Output the (x, y) coordinate of the center of the cell containing the given text.  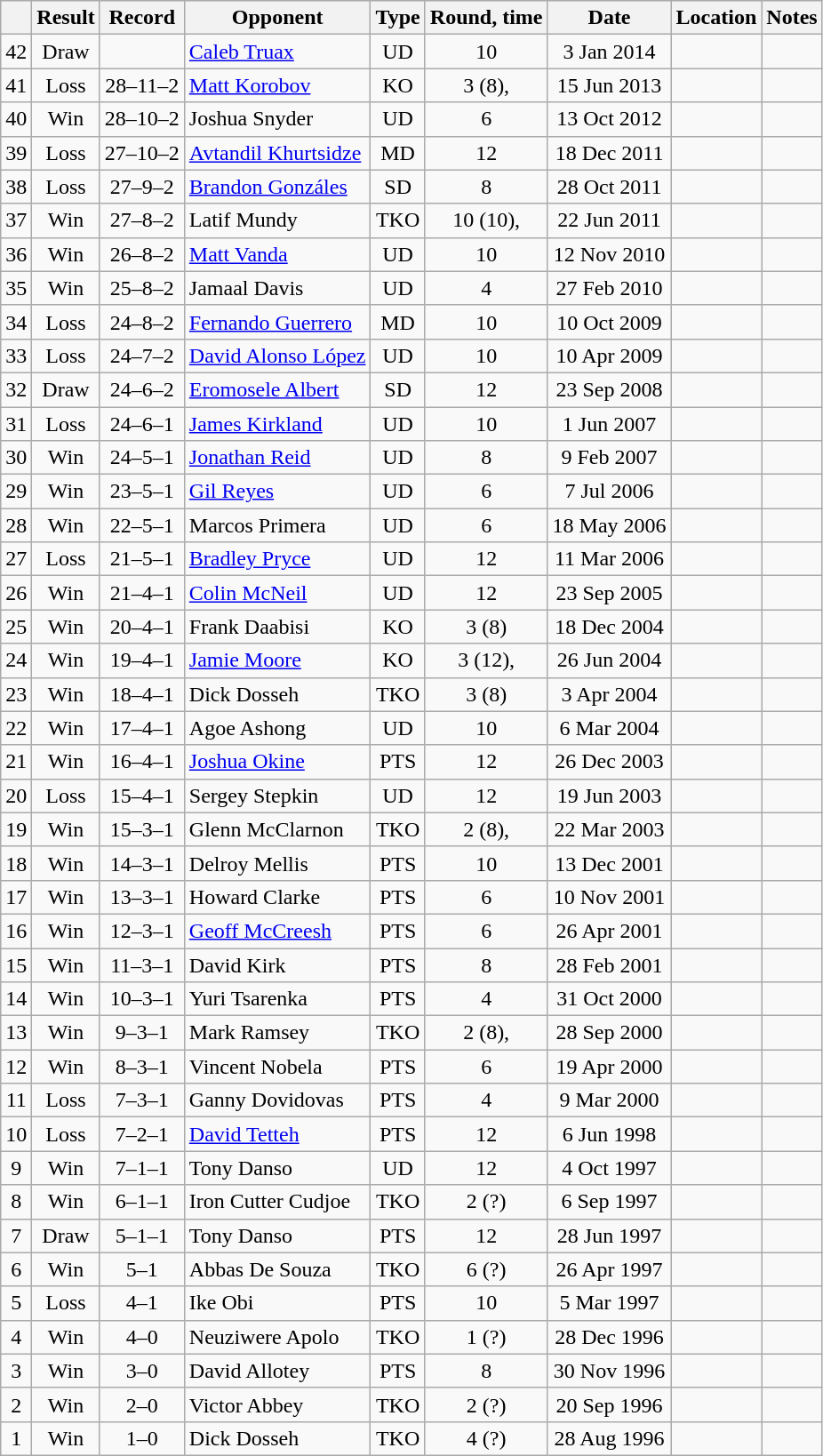
22 Jun 2011 (610, 220)
3 (12), (486, 660)
Jonathan Reid (277, 458)
6 Sep 1997 (610, 1202)
Matt Vanda (277, 254)
15 Jun 2013 (610, 85)
19–4–1 (142, 660)
Ike Obi (277, 1303)
Matt Korobov (277, 85)
10 (10), (486, 220)
15 (16, 964)
9 (16, 1168)
Record (142, 18)
11 (16, 1100)
22 Mar 2003 (610, 829)
41 (16, 85)
3 Jan 2014 (610, 52)
28 Sep 2000 (610, 1033)
Iron Cutter Cudjoe (277, 1202)
David Kirk (277, 964)
31 (16, 424)
Latif Mundy (277, 220)
26 Apr 1997 (610, 1269)
15–3–1 (142, 829)
3 (16, 1371)
Frank Daabisi (277, 627)
17 (16, 897)
19 (16, 829)
22–5–1 (142, 525)
6 Mar 2004 (610, 728)
17–4–1 (142, 728)
19 Jun 2003 (610, 796)
Jamie Moore (277, 660)
Neuziwere Apolo (277, 1337)
3 (8), (486, 85)
23 (16, 694)
6 Jun 1998 (610, 1134)
22 (16, 728)
Gil Reyes (277, 492)
40 (16, 119)
16–4–1 (142, 762)
18 (16, 863)
39 (16, 153)
Mark Ramsey (277, 1033)
11 Mar 2006 (610, 559)
29 (16, 492)
10–3–1 (142, 999)
13 Dec 2001 (610, 863)
28 Aug 1996 (610, 1438)
24–8–2 (142, 322)
Bradley Pryce (277, 559)
24–7–2 (142, 356)
14 (16, 999)
24–5–1 (142, 458)
Fernando Guerrero (277, 322)
Joshua Snyder (277, 119)
18 May 2006 (610, 525)
Colin McNeil (277, 593)
Vincent Nobela (277, 1067)
4 (?) (486, 1438)
20 Sep 1996 (610, 1404)
15–4–1 (142, 796)
Delroy Mellis (277, 863)
26 Dec 2003 (610, 762)
7–2–1 (142, 1134)
33 (16, 356)
20–4–1 (142, 627)
Joshua Okine (277, 762)
Howard Clarke (277, 897)
20 (16, 796)
23–5–1 (142, 492)
1 Jun 2007 (610, 424)
18 Dec 2011 (610, 153)
2 (16, 1404)
David Alonso López (277, 356)
3 Apr 2004 (610, 694)
1 (?) (486, 1337)
26–8–2 (142, 254)
27–9–2 (142, 187)
Opponent (277, 18)
31 Oct 2000 (610, 999)
Eromosele Albert (277, 389)
5 (16, 1303)
Yuri Tsarenka (277, 999)
David Allotey (277, 1371)
4–0 (142, 1337)
9 Mar 2000 (610, 1100)
Agoe Ashong (277, 728)
Victor Abbey (277, 1404)
5–1–1 (142, 1236)
1–0 (142, 1438)
27 Feb 2010 (610, 288)
26 Apr 2001 (610, 931)
9–3–1 (142, 1033)
18–4–1 (142, 694)
38 (16, 187)
6–1–1 (142, 1202)
Sergey Stepkin (277, 796)
Date (610, 18)
5–1 (142, 1269)
30 Nov 1996 (610, 1371)
Avtandil Khurtsidze (277, 153)
30 (16, 458)
28 (16, 525)
28–11–2 (142, 85)
13 Oct 2012 (610, 119)
13 (16, 1033)
25–8–2 (142, 288)
Marcos Primera (277, 525)
David Tetteh (277, 1134)
11–3–1 (142, 964)
7 (16, 1236)
28 Feb 2001 (610, 964)
23 Sep 2008 (610, 389)
28 Dec 1996 (610, 1337)
21 (16, 762)
2–0 (142, 1404)
24–6–2 (142, 389)
Jamaal Davis (277, 288)
Geoff McCreesh (277, 931)
Result (66, 18)
James Kirkland (277, 424)
27 (16, 559)
36 (16, 254)
12 Nov 2010 (610, 254)
24–6–1 (142, 424)
4 Oct 1997 (610, 1168)
4–1 (142, 1303)
3–0 (142, 1371)
9 Feb 2007 (610, 458)
28 Oct 2011 (610, 187)
23 Sep 2005 (610, 593)
Ganny Dovidovas (277, 1100)
14–3–1 (142, 863)
27–10–2 (142, 153)
7–3–1 (142, 1100)
Type (398, 18)
35 (16, 288)
1 (16, 1438)
7 Jul 2006 (610, 492)
Notes (792, 18)
Brandon Gonzáles (277, 187)
21–4–1 (142, 593)
10 Nov 2001 (610, 897)
6 (?) (486, 1269)
28–10–2 (142, 119)
13–3–1 (142, 897)
10 Apr 2009 (610, 356)
42 (16, 52)
Glenn McClarnon (277, 829)
25 (16, 627)
Caleb Truax (277, 52)
Abbas De Souza (277, 1269)
8–3–1 (142, 1067)
37 (16, 220)
5 Mar 1997 (610, 1303)
34 (16, 322)
Location (716, 18)
7–1–1 (142, 1168)
28 Jun 1997 (610, 1236)
19 Apr 2000 (610, 1067)
16 (16, 931)
18 Dec 2004 (610, 627)
10 Oct 2009 (610, 322)
24 (16, 660)
26 (16, 593)
12–3–1 (142, 931)
32 (16, 389)
21–5–1 (142, 559)
26 Jun 2004 (610, 660)
27–8–2 (142, 220)
Round, time (486, 18)
